From the cell containing the given text, extract its center point as [x, y] coordinate. 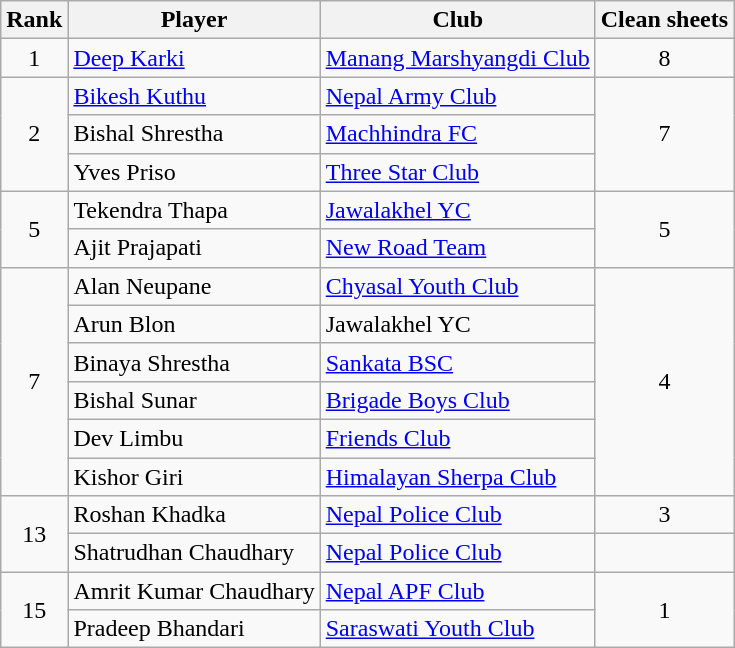
Clean sheets [664, 20]
Himalayan Sherpa Club [458, 477]
Friends Club [458, 438]
Binaya Shrestha [194, 362]
Tekendra Thapa [194, 210]
Ajit Prajapati [194, 248]
Three Star Club [458, 172]
Nepal APF Club [458, 591]
New Road Team [458, 248]
Shatrudhan Chaudhary [194, 553]
Chyasal Youth Club [458, 286]
Roshan Khadka [194, 515]
Bishal Shrestha [194, 134]
15 [34, 610]
13 [34, 534]
Bikesh Kuthu [194, 96]
Sankata BSC [458, 362]
Club [458, 20]
Dev Limbu [194, 438]
Brigade Boys Club [458, 400]
8 [664, 58]
Yves Priso [194, 172]
Nepal Army Club [458, 96]
Player [194, 20]
Arun Blon [194, 324]
Amrit Kumar Chaudhary [194, 591]
4 [664, 381]
Kishor Giri [194, 477]
Bishal Sunar [194, 400]
2 [34, 134]
Machhindra FC [458, 134]
Alan Neupane [194, 286]
Manang Marshyangdi Club [458, 58]
Deep Karki [194, 58]
Rank [34, 20]
Pradeep Bhandari [194, 629]
3 [664, 515]
Saraswati Youth Club [458, 629]
